Return [X, Y] of the center of cell containing provided text 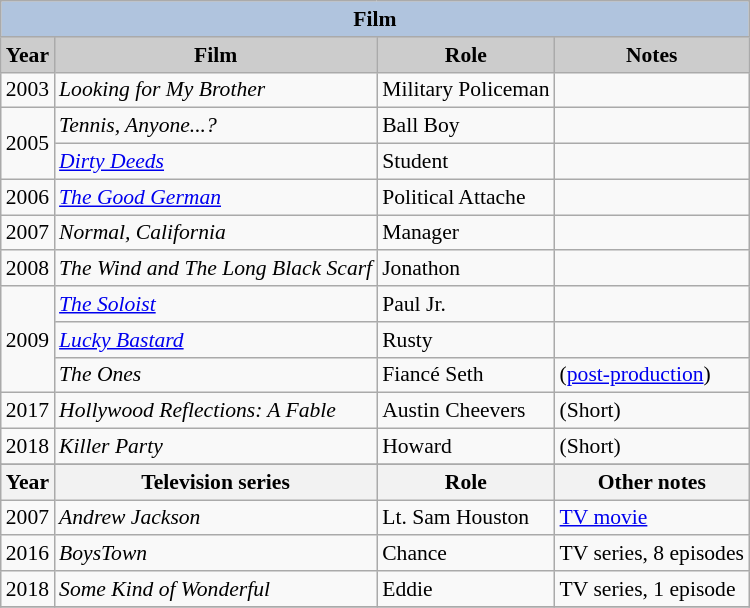
The Ones [216, 375]
Military Policeman [466, 90]
Fiancé Seth [466, 375]
2008 [28, 269]
Jonathon [466, 269]
2017 [28, 411]
Paul Jr. [466, 304]
The Good German [216, 197]
2005 [28, 144]
Other notes [652, 482]
Manager [466, 233]
Hollywood Reflections: A Fable [216, 411]
Howard [466, 447]
Lucky Bastard [216, 340]
The Wind and The Long Black Scarf [216, 269]
Lt. Sam Houston [466, 518]
2006 [28, 197]
Television series [216, 482]
Killer Party [216, 447]
2016 [28, 554]
Andrew Jackson [216, 518]
Dirty Deeds [216, 162]
Looking for My Brother [216, 90]
Student [466, 162]
Tennis, Anyone...? [216, 126]
TV series, 8 episodes [652, 554]
Notes [652, 55]
Political Attache [466, 197]
TV movie [652, 518]
Ball Boy [466, 126]
Chance [466, 554]
The Soloist [216, 304]
2003 [28, 90]
TV series, 1 episode [652, 589]
(post-production) [652, 375]
Some Kind of Wonderful [216, 589]
2009 [28, 340]
Normal, California [216, 233]
BoysTown [216, 554]
Rusty [466, 340]
Austin Cheevers [466, 411]
Eddie [466, 589]
